Pinpoint the cell where the given text exists, returning its (x, y) midpoint coordinate. 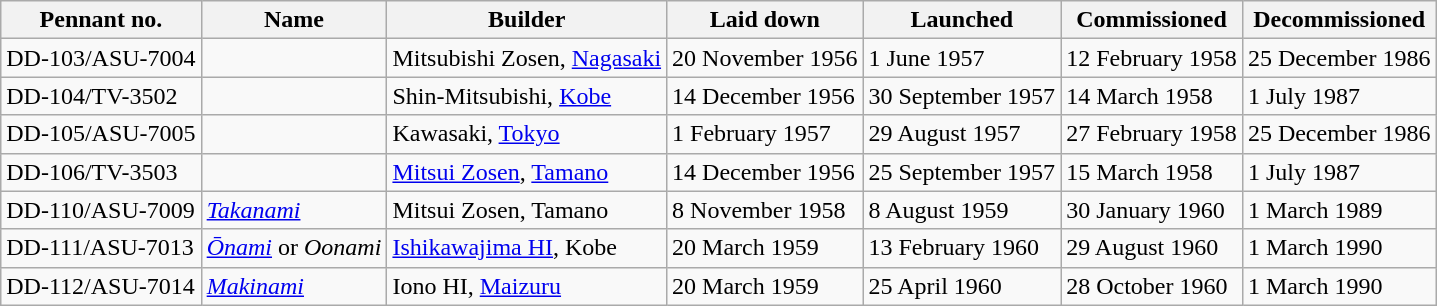
Iono HI, Maizuru (527, 286)
DD-105/ASU-7005 (101, 134)
Name (294, 20)
Pennant no. (101, 20)
30 September 1957 (962, 96)
Launched (962, 20)
Laid down (765, 20)
1 February 1957 (765, 134)
Decommissioned (1339, 20)
8 August 1959 (962, 210)
Shin-Mitsubishi, Kobe (527, 96)
12 February 1958 (1152, 58)
DD-104/TV-3502 (101, 96)
15 March 1958 (1152, 172)
Ishikawajima HI, Kobe (527, 248)
8 November 1958 (765, 210)
28 October 1960 (1152, 286)
DD-106/TV-3503 (101, 172)
Makinami (294, 286)
Takanami (294, 210)
1 June 1957 (962, 58)
13 February 1960 (962, 248)
DD-112/ASU-7014 (101, 286)
29 August 1957 (962, 134)
DD-110/ASU-7009 (101, 210)
29 August 1960 (1152, 248)
Builder (527, 20)
27 February 1958 (1152, 134)
Commissioned (1152, 20)
20 November 1956 (765, 58)
DD-103/ASU-7004 (101, 58)
1 March 1989 (1339, 210)
Mitsubishi Zosen, Nagasaki (527, 58)
14 March 1958 (1152, 96)
25 April 1960 (962, 286)
DD-111/ASU-7013 (101, 248)
25 September 1957 (962, 172)
30 January 1960 (1152, 210)
Kawasaki, Tokyo (527, 134)
Ōnami or Oonami (294, 248)
